Find where the given text appears and provide that cell's center as (X, Y) coordinate. 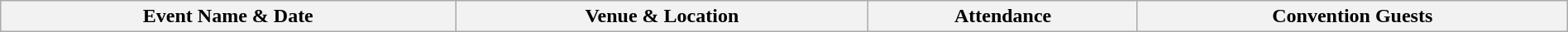
Attendance (1002, 16)
Convention Guests (1352, 16)
Venue & Location (662, 16)
Event Name & Date (228, 16)
